Provide the [x, y] coordinate of the cell's center where the given text is located.  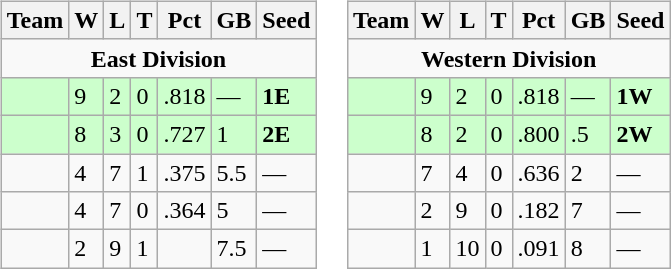
1E [286, 96]
Western Division [508, 58]
2E [286, 134]
5.5 [234, 173]
10 [468, 249]
.091 [538, 249]
East Division [158, 58]
3 [118, 134]
.182 [538, 211]
5 [234, 211]
.800 [538, 134]
.727 [184, 134]
.364 [184, 211]
1W [640, 96]
.375 [184, 173]
.636 [538, 173]
.5 [588, 134]
2W [640, 134]
7.5 [234, 249]
